Return the [x, y] coordinate for the center point of the cell that contains the specified text.  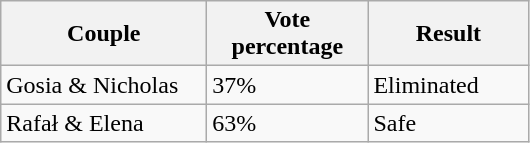
Couple [104, 34]
Vote percentage [288, 34]
Safe [448, 123]
Gosia & Nicholas [104, 85]
63% [288, 123]
Rafał & Elena [104, 123]
37% [288, 85]
Result [448, 34]
Eliminated [448, 85]
